From the cell containing the given text, extract its center point as (x, y) coordinate. 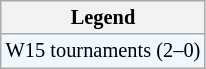
Legend (103, 17)
W15 tournaments (2–0) (103, 51)
